Extract the [X, Y] coordinate from the center of the cell holding the provided text.  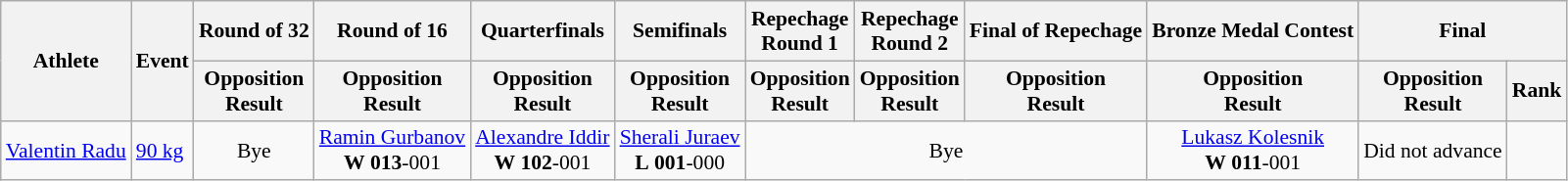
Alexandre Iddir W 102-001 [543, 151]
Semifinals [680, 31]
Event [163, 61]
Sherali Juraev L 001-000 [680, 151]
Round of 16 [392, 31]
Lukasz Kolesnik W 011-001 [1253, 151]
Rank [1538, 90]
Athlete [67, 61]
Final of Repechage [1056, 31]
RepechageRound 2 [910, 31]
Valentin Radu [67, 151]
Quarterfinals [543, 31]
Bronze Medal Contest [1253, 31]
Round of 32 [255, 31]
Final [1462, 31]
RepechageRound 1 [800, 31]
Did not advance [1433, 151]
90 kg [163, 151]
Ramin Gurbanov W 013-001 [392, 151]
